Locate the cell with the specified text and output its (X, Y) center coordinate. 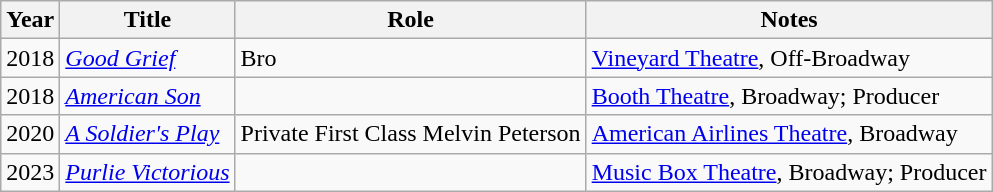
Private First Class Melvin Peterson (410, 134)
American Airlines Theatre, Broadway (789, 134)
Role (410, 20)
Purlie Victorious (148, 172)
2020 (30, 134)
American Son (148, 96)
Title (148, 20)
Year (30, 20)
Notes (789, 20)
Bro (410, 58)
A Soldier's Play (148, 134)
Music Box Theatre, Broadway; Producer (789, 172)
Booth Theatre, Broadway; Producer (789, 96)
Vineyard Theatre, Off-Broadway (789, 58)
Good Grief (148, 58)
2023 (30, 172)
